Locate the cell with the specified text and output its (X, Y) center coordinate. 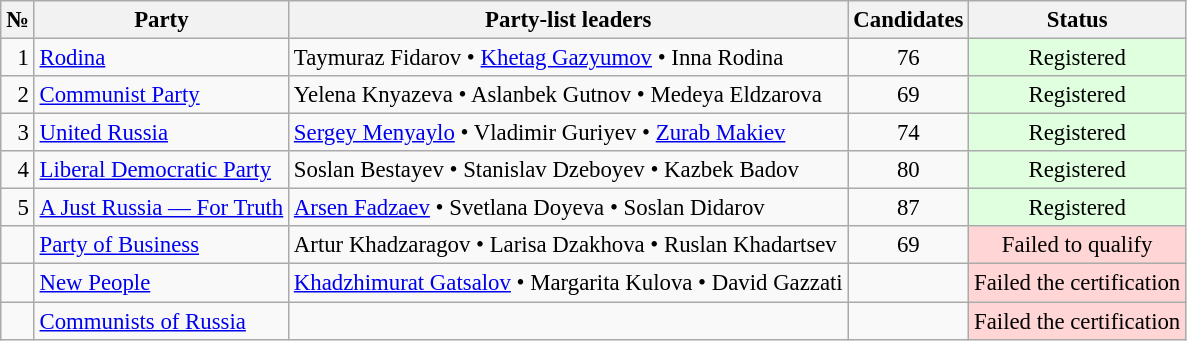
Artur Khadzaragov • Larisa Dzakhova • Ruslan Khadartsev (568, 245)
Communists of Russia (161, 321)
Failed to qualify (1078, 245)
2 (18, 95)
Arsen Fadzaev • Svetlana Doyeva • Soslan Didarov (568, 208)
76 (908, 58)
Taymuraz Fidarov • Khetag Gazyumov • Inna Rodina (568, 58)
Candidates (908, 20)
5 (18, 208)
United Russia (161, 133)
Communist Party (161, 95)
74 (908, 133)
№ (18, 20)
Khadzhimurat Gatsalov • Margarita Kulova • David Gazzati (568, 283)
Party (161, 20)
Rodina (161, 58)
A Just Russia — For Truth (161, 208)
New People (161, 283)
3 (18, 133)
Party-list leaders (568, 20)
Soslan Bestayev • Stanislav Dzeboyev • Kazbek Badov (568, 170)
Liberal Democratic Party (161, 170)
87 (908, 208)
Status (1078, 20)
Sergey Menyaylo • Vladimir Guriyev • Zurab Makiev (568, 133)
4 (18, 170)
80 (908, 170)
Yelena Knyazeva • Aslanbek Gutnov • Medeya Eldzarova (568, 95)
1 (18, 58)
Party of Business (161, 245)
